Locate the cell with the specified text and output its [x, y] center coordinate. 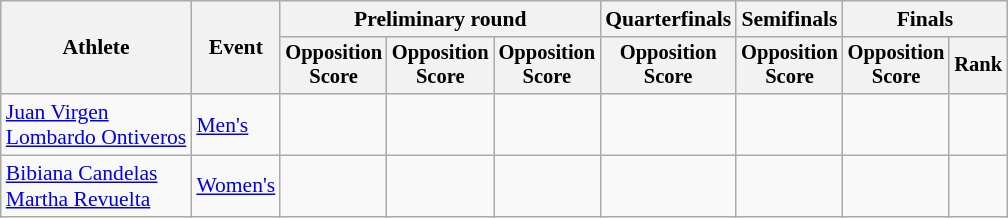
Men's [236, 124]
Event [236, 48]
Rank [978, 66]
Women's [236, 186]
Athlete [96, 48]
Quarterfinals [668, 19]
Bibiana CandelasMartha Revuelta [96, 186]
Semifinals [790, 19]
Preliminary round [440, 19]
Juan VirgenLombardo Ontiveros [96, 124]
Finals [925, 19]
